Locate the cell with the specified text and output its (X, Y) center coordinate. 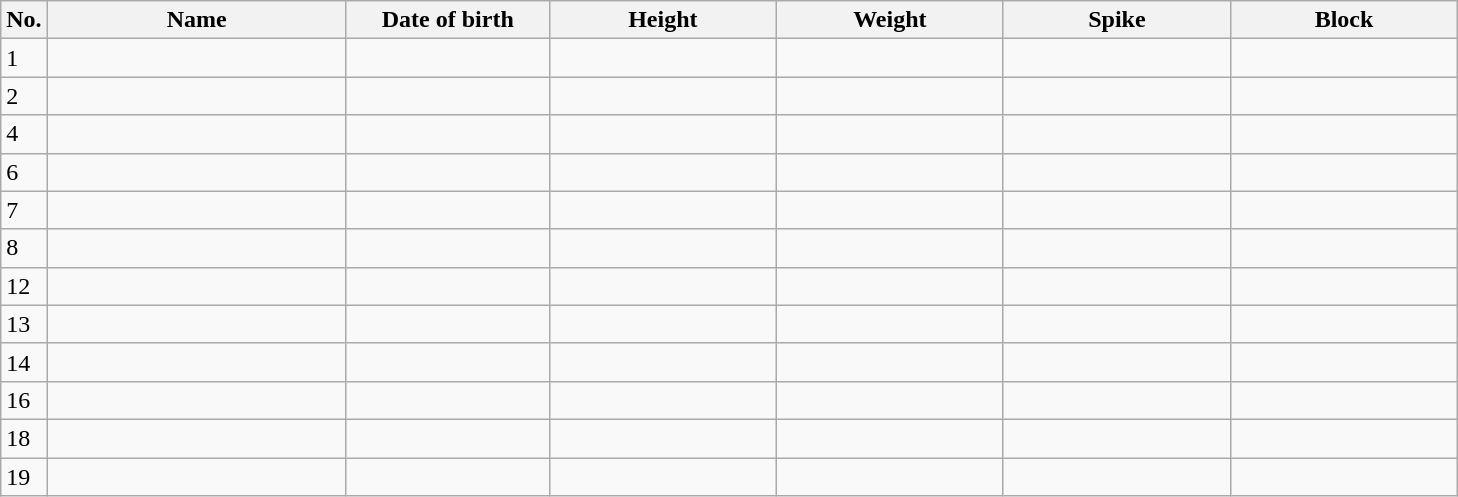
Spike (1116, 20)
14 (24, 362)
12 (24, 286)
18 (24, 438)
8 (24, 248)
Name (196, 20)
4 (24, 134)
1 (24, 58)
Block (1344, 20)
6 (24, 172)
7 (24, 210)
Weight (890, 20)
13 (24, 324)
No. (24, 20)
Height (662, 20)
Date of birth (448, 20)
2 (24, 96)
16 (24, 400)
19 (24, 477)
